Scan for the cell matching the given text and deliver its [X, Y] coordinate at center. 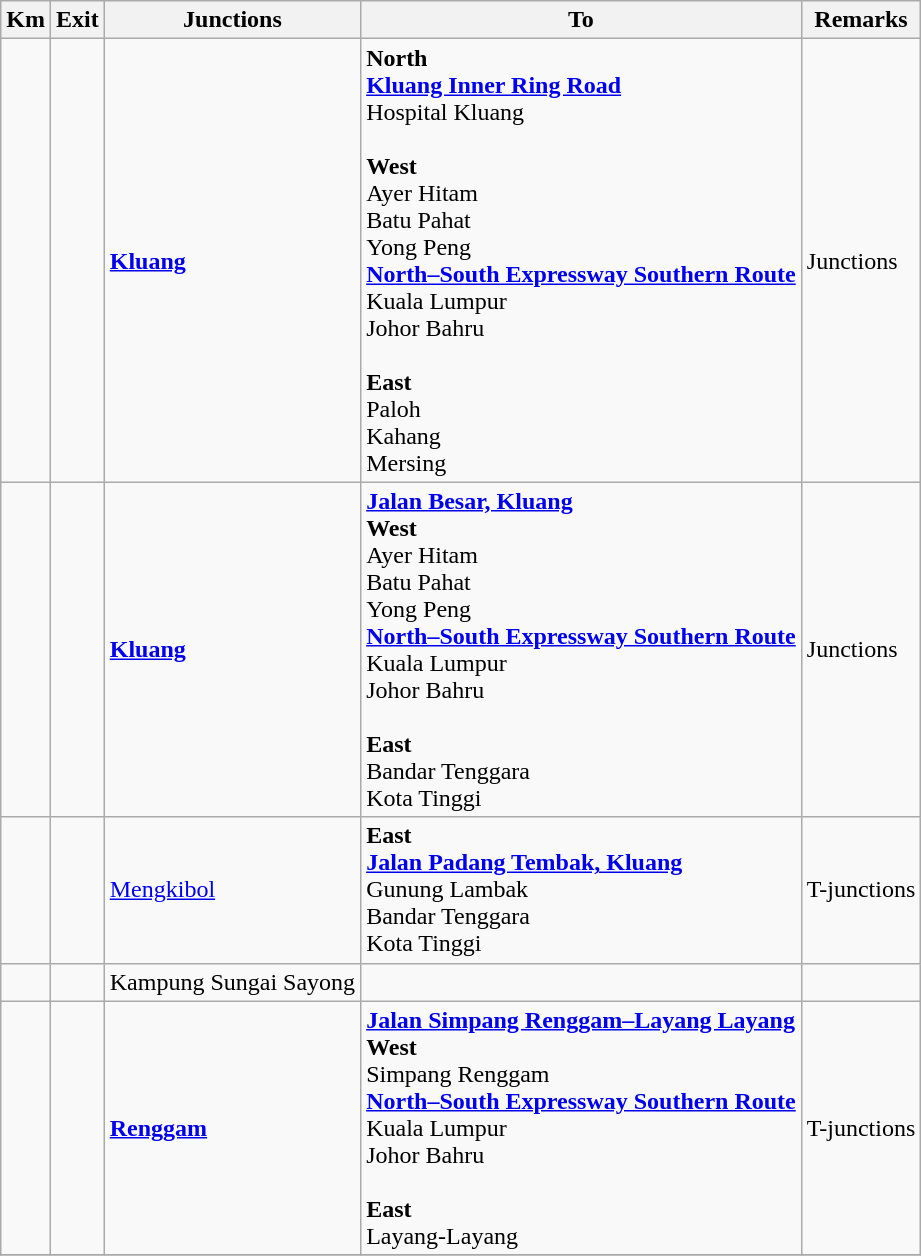
East Jalan Padang Tembak, KluangGunung LambakBandar TenggaraKota Tinggi [582, 890]
Remarks [861, 20]
To [582, 20]
Km [26, 20]
Kampung Sungai Sayong [232, 982]
Jalan Simpang Renggam–Layang LayangWestSimpang Renggam North–South Expressway Southern RouteKuala LumpurJohor BahruEastLayang-Layang [582, 1128]
Renggam [232, 1128]
Exit [77, 20]
Jalan Besar, KluangWest Ayer Hitam Batu Pahat Yong Peng North–South Expressway Southern RouteKuala LumpurJohor BahruEast Bandar Tenggara Kota Tinggi [582, 650]
Mengkibol [232, 890]
